Locate the cell with the specified text and output its (X, Y) center coordinate. 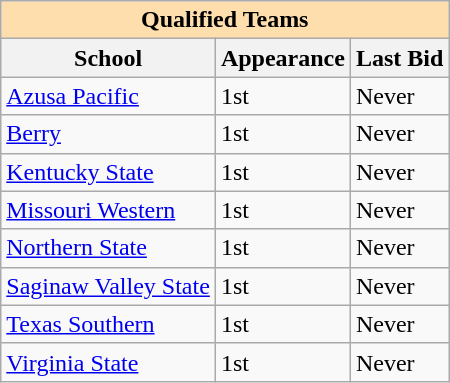
Northern State (108, 248)
Texas Southern (108, 324)
Saginaw Valley State (108, 286)
Last Bid (399, 58)
Qualified Teams (225, 20)
Azusa Pacific (108, 96)
Virginia State (108, 362)
Berry (108, 134)
Missouri Western (108, 210)
Appearance (282, 58)
Kentucky State (108, 172)
School (108, 58)
